Output the (x, y) coordinate of the center of the cell containing the given text.  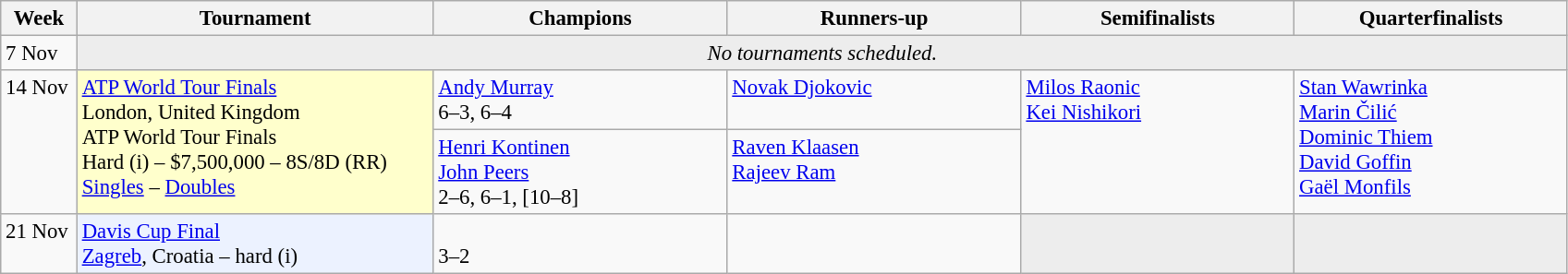
Novak Djokovic (874, 100)
3–2 (580, 244)
Runners-up (874, 18)
Semifinalists (1158, 18)
Stan Wawrinka Marin Čilić Dominic Thiem David Goffin Gaël Monfils (1431, 142)
Henri Kontinen John Peers2–6, 6–1, [10–8] (580, 173)
Andy Murray 6–3, 6–4 (580, 100)
Quarterfinalists (1431, 18)
7 Nov (39, 54)
Milos Raonic Kei Nishikori (1158, 142)
Raven Klaasen Rajeev Ram (874, 173)
ATP World Tour Finals London, United KingdomATP World Tour FinalsHard (i) – $7,500,000 – 8S/8D (RR)Singles – Doubles (255, 142)
21 Nov (39, 244)
No tournaments scheduled. (822, 54)
Tournament (255, 18)
14 Nov (39, 142)
Champions (580, 18)
Davis Cup Final Zagreb, Croatia – hard (i) (255, 244)
Week (39, 18)
